Scan for the cell matching the given text and deliver its [X, Y] coordinate at center. 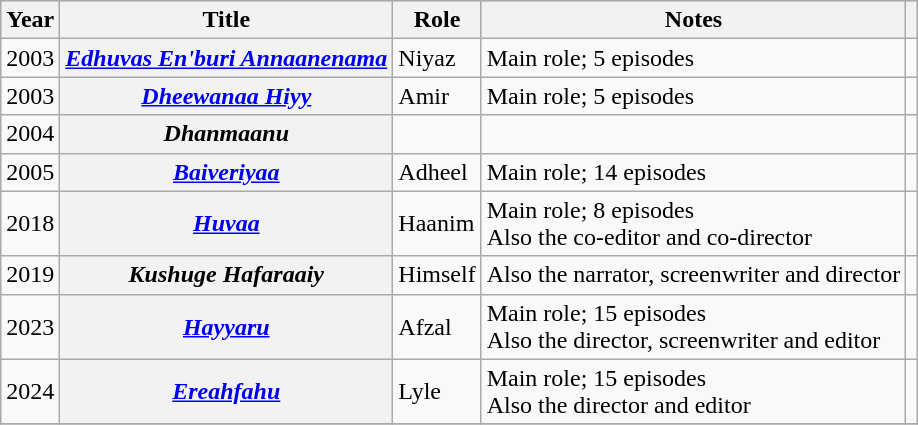
Dhanmaanu [226, 134]
Notes [694, 20]
2019 [30, 275]
Main role; 15 episodesAlso the director, screenwriter and editor [694, 326]
Kushuge Hafaraaiy [226, 275]
2023 [30, 326]
2004 [30, 134]
2018 [30, 224]
Niyaz [437, 58]
Dheewanaa Hiyy [226, 96]
Haanim [437, 224]
Lyle [437, 392]
Adheel [437, 172]
Also the narrator, screenwriter and director [694, 275]
Main role; 15 episodesAlso the director and editor [694, 392]
Himself [437, 275]
2005 [30, 172]
Main role; 14 episodes [694, 172]
Amir [437, 96]
Title [226, 20]
Main role; 8 episodesAlso the co-editor and co-director [694, 224]
Year [30, 20]
2024 [30, 392]
Ereahfahu [226, 392]
Role [437, 20]
Edhuvas En'buri Annaanenama [226, 58]
Baiveriyaa [226, 172]
Afzal [437, 326]
Huvaa [226, 224]
Hayyaru [226, 326]
